Identify which cell holds the provided text, then report its (X, Y) central coordinate. 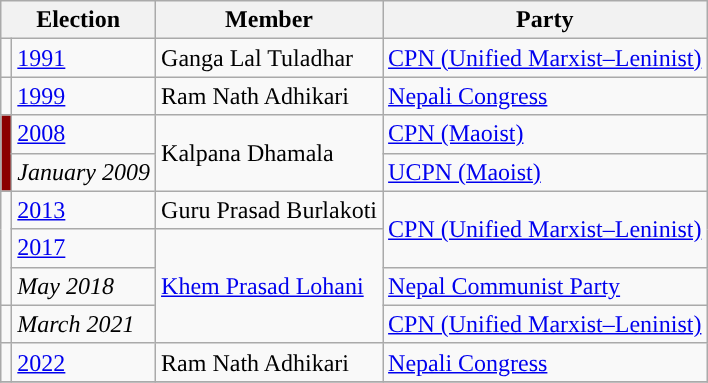
Party (545, 20)
2022 (84, 362)
1999 (84, 96)
March 2021 (84, 324)
UCPN (Maoist) (545, 172)
Ganga Lal Tuladhar (270, 58)
CPN (Maoist) (545, 134)
Member (270, 20)
Khem Prasad Lohani (270, 286)
Kalpana Dhamala (270, 153)
2013 (84, 210)
Election (78, 20)
Nepal Communist Party (545, 286)
2017 (84, 248)
1991 (84, 58)
May 2018 (84, 286)
2008 (84, 134)
Guru Prasad Burlakoti (270, 210)
January 2009 (84, 172)
